Find where the given text appears and provide that cell's center as (x, y) coordinate. 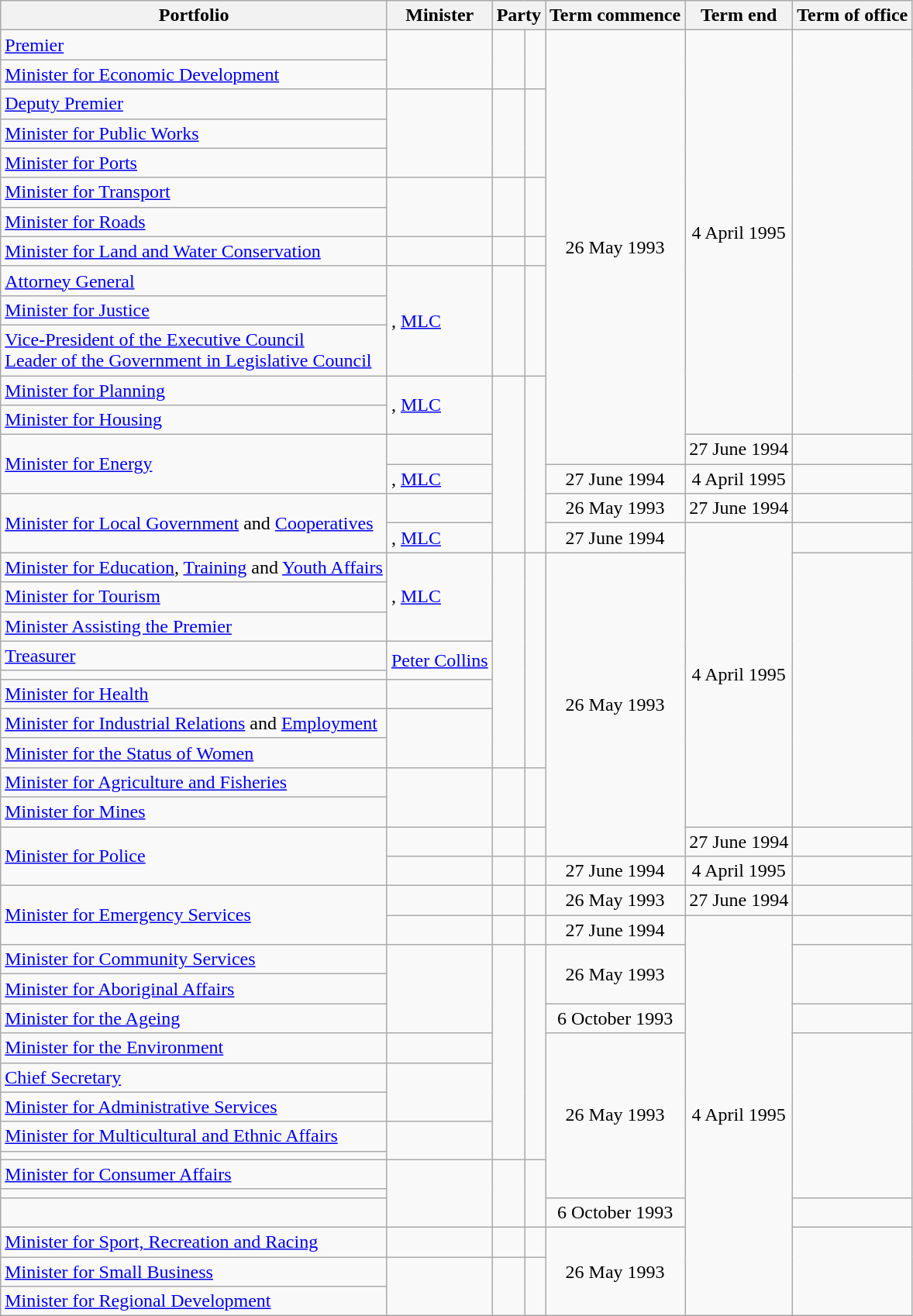
Term of office (853, 16)
Minister for Consumer Affairs (194, 1174)
Minister for Tourism (194, 597)
Minister for Local Government and Cooperatives (194, 523)
Minister for the Status of Women (194, 753)
Minister for Health (194, 694)
Minister Assisting the Premier (194, 626)
Minister for Police (194, 856)
Minister for Mines (194, 811)
Minister for Land and Water Conservation (194, 251)
Term commence (615, 16)
Minister for Industrial Relations and Employment (194, 723)
Minister for Multicultural and Ethnic Affairs (194, 1136)
Portfolio (194, 16)
Minister for Economic Development (194, 74)
Minister for Public Works (194, 133)
Chief Secretary (194, 1077)
Minister for Small Business (194, 1272)
Term end (739, 16)
Minister for Community Services (194, 959)
Minister for Regional Development (194, 1301)
Minister for Emergency Services (194, 915)
Vice-President of the Executive CouncilLeader of the Government in Legislative Council (194, 350)
Minister for Transport (194, 192)
Treasurer (194, 656)
Minister for Agriculture and Fisheries (194, 782)
Minister for Justice (194, 310)
Minister for Planning (194, 390)
Minister for Energy (194, 464)
Premier (194, 45)
Minister for the Ageing (194, 1018)
Party (519, 16)
Deputy Premier (194, 104)
Minister for Sport, Recreation and Racing (194, 1242)
Minister for Ports (194, 163)
Minister for Aboriginal Affairs (194, 989)
Minister for Administrative Services (194, 1107)
Minister for Roads (194, 222)
Peter Collins (439, 660)
Attorney General (194, 281)
Minister for Housing (194, 420)
Minister for the Environment (194, 1048)
Minister (439, 16)
Minister for Education, Training and Youth Affairs (194, 567)
